Identify which cell holds the provided text, then report its [x, y] central coordinate. 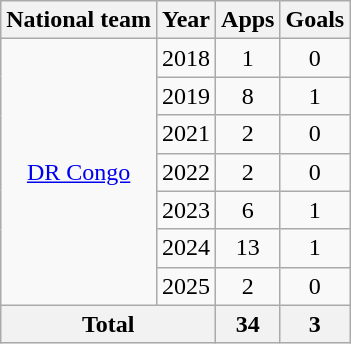
Total [108, 324]
DR Congo [79, 172]
Year [186, 20]
6 [248, 210]
Goals [315, 20]
2021 [186, 134]
34 [248, 324]
2022 [186, 172]
2018 [186, 58]
8 [248, 96]
3 [315, 324]
Apps [248, 20]
2023 [186, 210]
2024 [186, 248]
13 [248, 248]
2025 [186, 286]
2019 [186, 96]
National team [79, 20]
